Identify which cell holds the provided text, then report its (x, y) central coordinate. 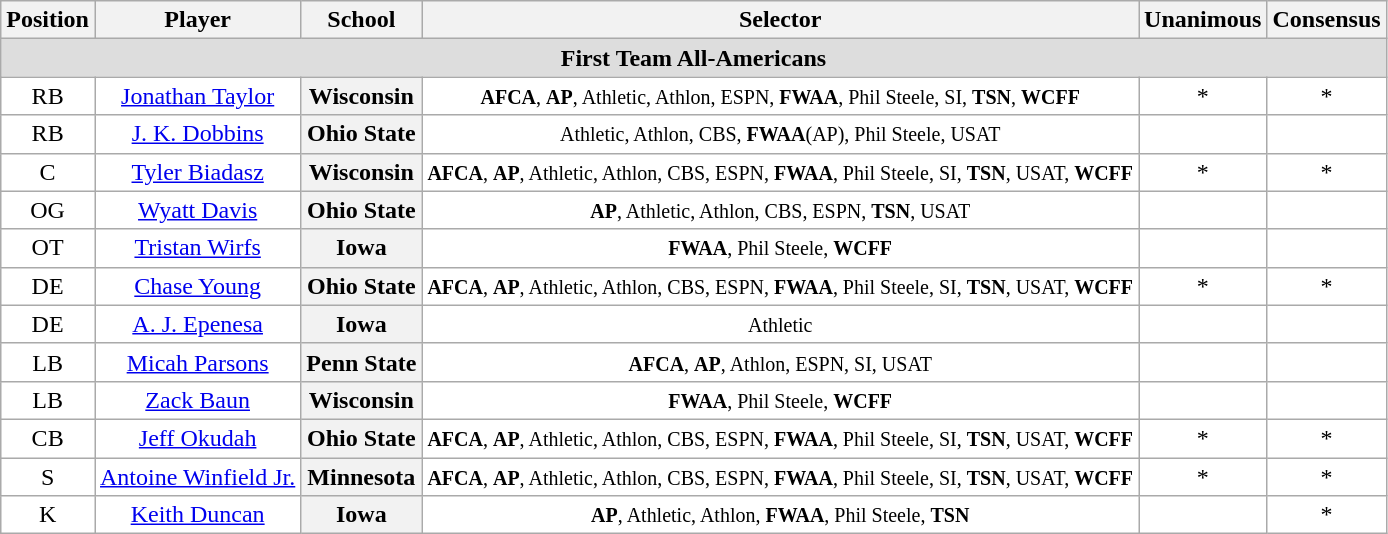
Jonathan Taylor (197, 96)
AP, Athletic, Athlon, FWAA, Phil Steele, TSN (780, 515)
Minnesota (362, 477)
First Team All-Americans (694, 58)
AFCA, AP, Athlon, ESPN, SI, USAT (780, 362)
Position (48, 20)
K (48, 515)
School (362, 20)
A. J. Epenesa (197, 324)
Athletic (780, 324)
OT (48, 248)
Penn State (362, 362)
AFCA, AP, Athletic, Athlon, ESPN, FWAA, Phil Steele, SI, TSN, WCFF (780, 96)
J. K. Dobbins (197, 134)
Zack Baun (197, 400)
Tyler Biadasz (197, 172)
Wyatt Davis (197, 210)
Keith Duncan (197, 515)
Jeff Okudah (197, 438)
Micah Parsons (197, 362)
Athletic, Athlon, CBS, FWAA(AP), Phil Steele, USAT (780, 134)
Tristan Wirfs (197, 248)
Selector (780, 20)
Chase Young (197, 286)
CB (48, 438)
OG (48, 210)
S (48, 477)
Antoine Winfield Jr. (197, 477)
Player (197, 20)
Unanimous (1203, 20)
AP, Athletic, Athlon, CBS, ESPN, TSN, USAT (780, 210)
C (48, 172)
Consensus (1326, 20)
